For the text-containing cell, return its midpoint in [X, Y] coordinate format. 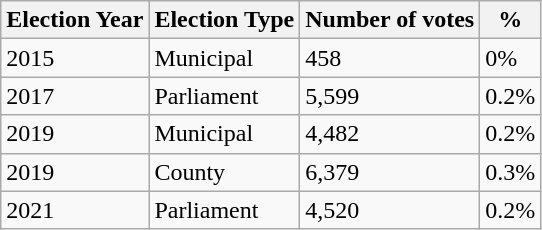
4,482 [390, 134]
2017 [75, 96]
% [510, 20]
4,520 [390, 210]
0.3% [510, 172]
458 [390, 58]
2015 [75, 58]
Election Year [75, 20]
6,379 [390, 172]
0% [510, 58]
5,599 [390, 96]
Number of votes [390, 20]
2021 [75, 210]
County [224, 172]
Election Type [224, 20]
